Output the [x, y] coordinate of the center of the cell containing the given text.  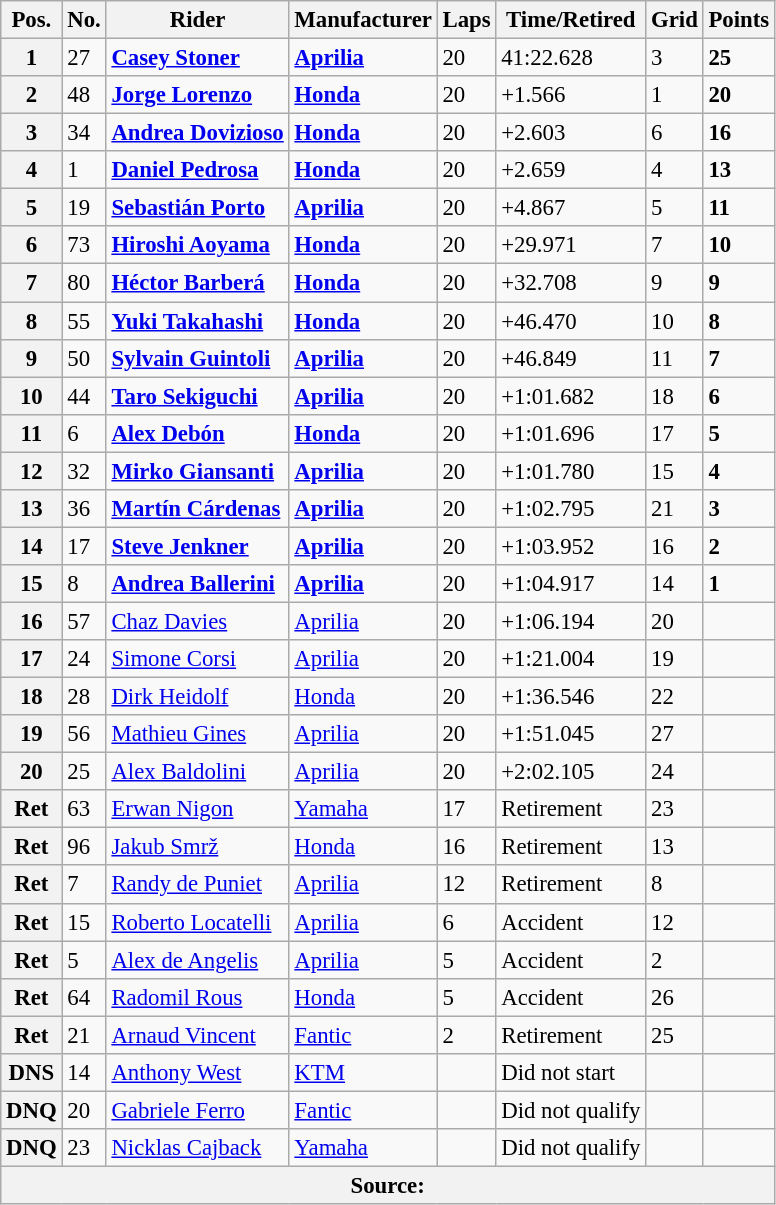
Gabriele Ferro [198, 1110]
+1:04.917 [571, 584]
Alex de Angelis [198, 960]
36 [84, 509]
+1:06.194 [571, 621]
64 [84, 997]
57 [84, 621]
56 [84, 734]
No. [84, 20]
Hiroshi Aoyama [198, 245]
DNS [32, 1073]
+1:01.780 [571, 471]
+1:36.546 [571, 697]
Arnaud Vincent [198, 1035]
Andrea Dovizioso [198, 133]
Roberto Locatelli [198, 922]
+29.971 [571, 245]
32 [84, 471]
73 [84, 245]
Mirko Giansanti [198, 471]
Casey Stoner [198, 58]
Mathieu Gines [198, 734]
Nicklas Cajback [198, 1148]
+2:02.105 [571, 772]
Erwan Nigon [198, 809]
+1:02.795 [571, 509]
Grid [674, 20]
+1:21.004 [571, 659]
+2.659 [571, 170]
Sebastián Porto [198, 208]
34 [84, 133]
48 [84, 95]
55 [84, 321]
Chaz Davies [198, 621]
Jorge Lorenzo [198, 95]
41:22.628 [571, 58]
Laps [466, 20]
Sylvain Guintoli [198, 358]
Steve Jenkner [198, 546]
Manufacturer [363, 20]
26 [674, 997]
Anthony West [198, 1073]
Andrea Ballerini [198, 584]
Martín Cárdenas [198, 509]
63 [84, 809]
Rider [198, 20]
22 [674, 697]
+4.867 [571, 208]
Pos. [32, 20]
Yuki Takahashi [198, 321]
Daniel Pedrosa [198, 170]
+1:01.682 [571, 396]
+1:01.696 [571, 433]
+1.566 [571, 95]
+1:03.952 [571, 546]
44 [84, 396]
+46.470 [571, 321]
+2.603 [571, 133]
80 [84, 283]
Did not start [571, 1073]
KTM [363, 1073]
Source: [388, 1185]
Taro Sekiguchi [198, 396]
96 [84, 847]
Radomil Rous [198, 997]
Randy de Puniet [198, 885]
Alex Debón [198, 433]
28 [84, 697]
+32.708 [571, 283]
Alex Baldolini [198, 772]
Time/Retired [571, 20]
+1:51.045 [571, 734]
Jakub Smrž [198, 847]
Héctor Barberá [198, 283]
Dirk Heidolf [198, 697]
Points [738, 20]
Simone Corsi [198, 659]
+46.849 [571, 358]
50 [84, 358]
